From the cell containing the given text, extract its center point as [x, y] coordinate. 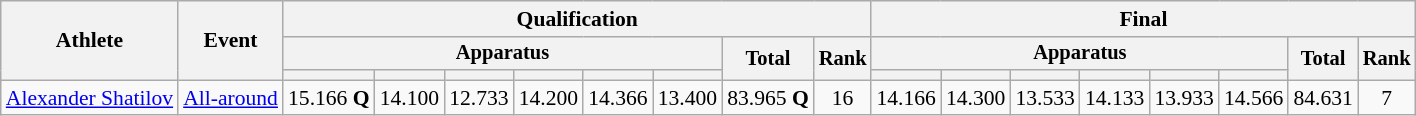
Qualification [577, 19]
Final [1143, 19]
13.933 [1184, 98]
14.566 [1254, 98]
14.366 [618, 98]
7 [1387, 98]
14.133 [1114, 98]
13.533 [1044, 98]
15.166 Q [329, 98]
84.631 [1322, 98]
All-around [230, 98]
14.200 [548, 98]
16 [843, 98]
83.965 Q [768, 98]
Event [230, 40]
14.100 [410, 98]
Alexander Shatilov [90, 98]
14.166 [906, 98]
13.400 [688, 98]
Athlete [90, 40]
12.733 [478, 98]
14.300 [976, 98]
